Search for the cell housing the specified text and yield its [x, y] center coordinate. 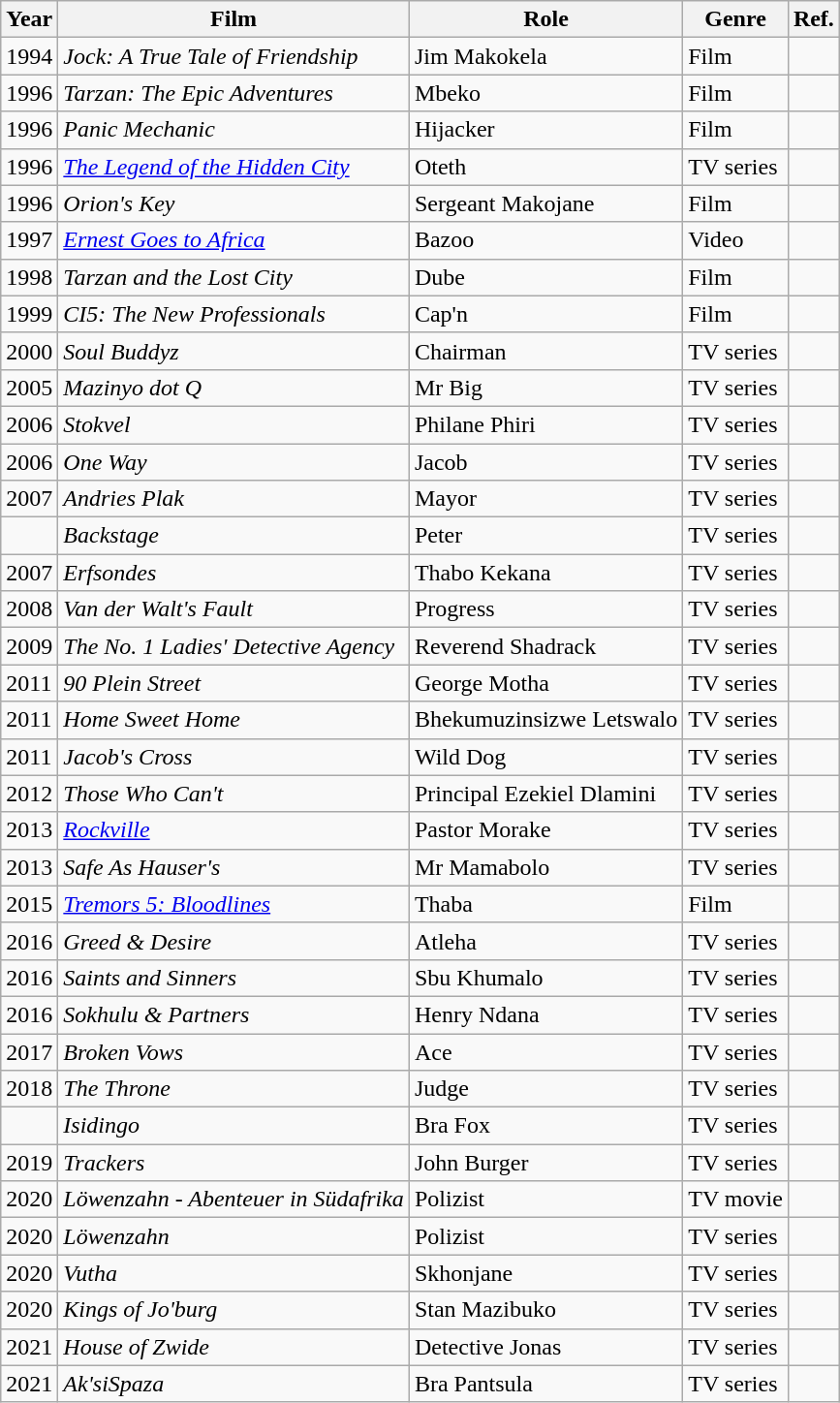
Löwenzahn - Abenteuer in Südafrika [234, 1200]
Panic Mechanic [234, 130]
Thaba [545, 904]
Progress [545, 609]
2019 [29, 1163]
Mayor [545, 499]
Home Sweet Home [234, 720]
Tarzan: The Epic Adventures [234, 93]
Ace [545, 1051]
Mr Big [545, 388]
Cap'n [545, 314]
2018 [29, 1089]
Sergeant Makojane [545, 203]
Kings of Jo'burg [234, 1310]
Chairman [545, 351]
2012 [29, 794]
Jim Makokela [545, 56]
2017 [29, 1051]
Video [736, 240]
Hijacker [545, 130]
Bra Fox [545, 1126]
Year [29, 19]
2000 [29, 351]
Bazoo [545, 240]
Stan Mazibuko [545, 1310]
Atleha [545, 941]
The Throne [234, 1089]
George Motha [545, 683]
Orion's Key [234, 203]
Dube [545, 277]
Broken Vows [234, 1051]
Trackers [234, 1163]
Ak'siSpaza [234, 1384]
Bhekumuzinsizwe Letswalo [545, 720]
Tremors 5: Bloodlines [234, 904]
Stokvel [234, 424]
Isidingo [234, 1126]
Saints and Sinners [234, 978]
Erfsondes [234, 573]
Mazinyo dot Q [234, 388]
Reverend Shadrack [545, 646]
2015 [29, 904]
Henry Ndana [545, 1014]
Mbeko [545, 93]
2005 [29, 388]
Löwenzahn [234, 1236]
Vutha [234, 1273]
Genre [736, 19]
Ernest Goes to Africa [234, 240]
Jacob's Cross [234, 757]
John Burger [545, 1163]
Philane Phiri [545, 424]
Sokhulu & Partners [234, 1014]
Wild Dog [545, 757]
CI5: The New Professionals [234, 314]
Andries Plak [234, 499]
One Way [234, 462]
Rockville [234, 830]
Jock: A True Tale of Friendship [234, 56]
Judge [545, 1089]
Mr Mamabolo [545, 867]
Detective Jonas [545, 1347]
Jacob [545, 462]
Thabo Kekana [545, 573]
Safe As Hauser's [234, 867]
90 Plein Street [234, 683]
2009 [29, 646]
The No. 1 Ladies' Detective Agency [234, 646]
Tarzan and the Lost City [234, 277]
Sbu Khumalo [545, 978]
Soul Buddyz [234, 351]
1994 [29, 56]
The Legend of the Hidden City [234, 167]
Role [545, 19]
1997 [29, 240]
1999 [29, 314]
Those Who Can't [234, 794]
Skhonjane [545, 1273]
Principal Ezekiel Dlamini [545, 794]
House of Zwide [234, 1347]
Van der Walt's Fault [234, 609]
Oteth [545, 167]
1998 [29, 277]
Peter [545, 536]
Greed & Desire [234, 941]
TV movie [736, 1200]
Ref. [814, 19]
Bra Pantsula [545, 1384]
Backstage [234, 536]
Pastor Morake [545, 830]
2008 [29, 609]
